Locate the cell with the specified text and output its (x, y) center coordinate. 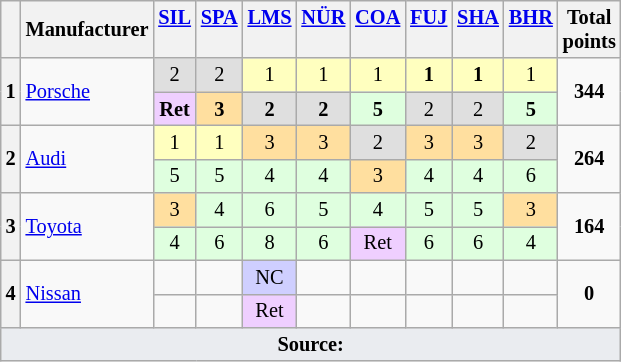
Manufacturer (88, 29)
Audi (88, 158)
Toyota (88, 226)
NÜR (323, 29)
COA (378, 29)
0 (590, 294)
Porsche (88, 92)
264 (590, 158)
Source: (311, 344)
BHR (531, 29)
SPA (220, 29)
SIL (174, 29)
Nissan (88, 294)
Totalpoints (590, 29)
SHA (478, 29)
LMS (270, 29)
FUJ (428, 29)
8 (270, 243)
NC (270, 277)
164 (590, 226)
344 (590, 92)
